Detect which cell encompasses the target text, then output its (X, Y) center coordinate. 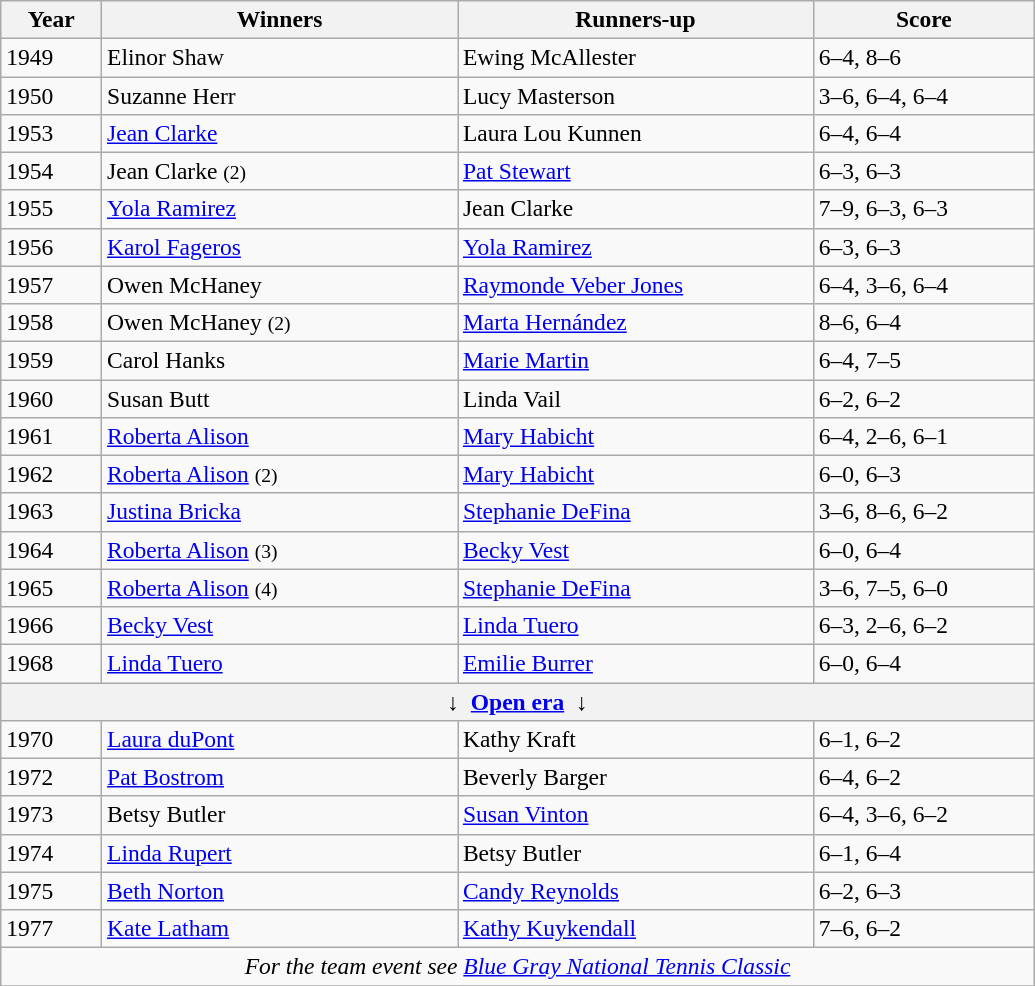
Linda Vail (636, 398)
Roberta Alison (4) (280, 588)
6–4, 2–6, 6–1 (924, 436)
Raymonde Veber Jones (636, 285)
6–4, 8–6 (924, 57)
6–4, 6–2 (924, 777)
Pat Bostrom (280, 777)
6–2, 6–3 (924, 891)
1949 (52, 57)
6–4, 7–5 (924, 360)
↓ Open era ↓ (518, 701)
Laura duPont (280, 739)
Candy Reynolds (636, 891)
1960 (52, 398)
1959 (52, 360)
Marie Martin (636, 360)
1968 (52, 663)
3–6, 7–5, 6–0 (924, 588)
1961 (52, 436)
6–4, 6–4 (924, 133)
6–4, 3–6, 6–2 (924, 815)
6–2, 6–2 (924, 398)
6–1, 6–2 (924, 739)
Roberta Alison (280, 436)
1958 (52, 322)
Karol Fageros (280, 247)
6–0, 6–3 (924, 474)
Suzanne Herr (280, 95)
Winners (280, 19)
1974 (52, 853)
Susan Vinton (636, 815)
Marta Hernández (636, 322)
1973 (52, 815)
Linda Rupert (280, 853)
6–3, 2–6, 6–2 (924, 625)
Beverly Barger (636, 777)
Susan Butt (280, 398)
Carol Hanks (280, 360)
Beth Norton (280, 891)
Ewing McAllester (636, 57)
8–6, 6–4 (924, 322)
1954 (52, 171)
For the team event see Blue Gray National Tennis Classic (518, 966)
1955 (52, 209)
Score (924, 19)
1953 (52, 133)
Pat Stewart (636, 171)
Runners-up (636, 19)
Roberta Alison (2) (280, 474)
1950 (52, 95)
Kathy Kraft (636, 739)
Kate Latham (280, 928)
Emilie Burrer (636, 663)
Owen McHaney (280, 285)
1956 (52, 247)
Owen McHaney (2) (280, 322)
Laura Lou Kunnen (636, 133)
Elinor Shaw (280, 57)
1957 (52, 285)
3–6, 6–4, 6–4 (924, 95)
1964 (52, 550)
6–1, 6–4 (924, 853)
Justina Bricka (280, 512)
7–6, 6–2 (924, 928)
7–9, 6–3, 6–3 (924, 209)
Lucy Masterson (636, 95)
Year (52, 19)
Kathy Kuykendall (636, 928)
1965 (52, 588)
3–6, 8–6, 6–2 (924, 512)
1975 (52, 891)
Jean Clarke (2) (280, 171)
1977 (52, 928)
Roberta Alison (3) (280, 550)
6–4, 3–6, 6–4 (924, 285)
1963 (52, 512)
1962 (52, 474)
1972 (52, 777)
1970 (52, 739)
1966 (52, 625)
